Extract the (X, Y) coordinate from the center of the cell holding the provided text.  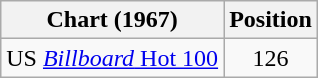
US Billboard Hot 100 (112, 58)
Position (271, 20)
Chart (1967) (112, 20)
126 (271, 58)
